Search for the cell housing the specified text and yield its [X, Y] center coordinate. 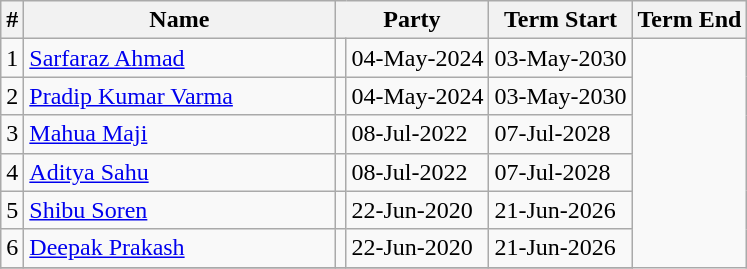
Name [180, 20]
Sarfaraz Ahmad [180, 58]
Aditya Sahu [180, 172]
Mahua Maji [180, 134]
5 [12, 210]
2 [12, 96]
Shibu Soren [180, 210]
Term End [690, 20]
6 [12, 248]
# [12, 20]
Term Start [560, 20]
Deepak Prakash [180, 248]
Pradip Kumar Varma [180, 96]
Party [412, 20]
3 [12, 134]
4 [12, 172]
1 [12, 58]
